Search for the cell housing the specified text and yield its [X, Y] center coordinate. 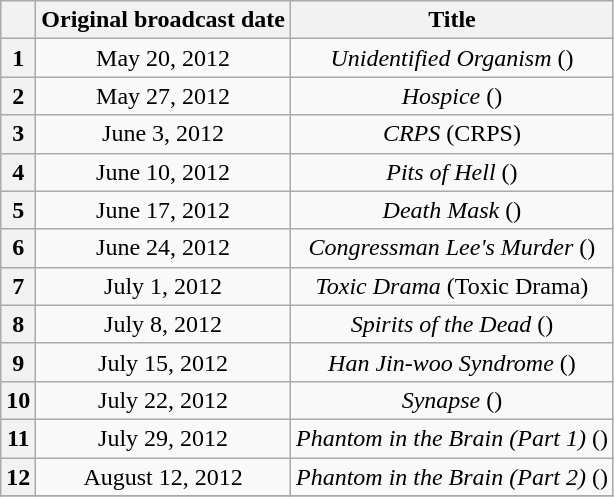
7 [18, 286]
Han Jin-woo Syndrome () [452, 362]
Title [452, 20]
6 [18, 248]
Original broadcast date [164, 20]
Synapse () [452, 400]
Hospice () [452, 96]
CRPS (CRPS) [452, 134]
May 27, 2012 [164, 96]
2 [18, 96]
1 [18, 58]
3 [18, 134]
Spirits of the Dead () [452, 324]
9 [18, 362]
10 [18, 400]
July 15, 2012 [164, 362]
June 24, 2012 [164, 248]
June 3, 2012 [164, 134]
Phantom in the Brain (Part 1) () [452, 438]
8 [18, 324]
4 [18, 172]
12 [18, 477]
May 20, 2012 [164, 58]
11 [18, 438]
July 22, 2012 [164, 400]
June 17, 2012 [164, 210]
August 12, 2012 [164, 477]
July 8, 2012 [164, 324]
July 29, 2012 [164, 438]
5 [18, 210]
Unidentified Organism () [452, 58]
Phantom in the Brain (Part 2) () [452, 477]
July 1, 2012 [164, 286]
Congressman Lee's Murder () [452, 248]
Death Mask () [452, 210]
Toxic Drama (Toxic Drama) [452, 286]
June 10, 2012 [164, 172]
Pits of Hell () [452, 172]
